Identify which cell holds the provided text, then report its (x, y) central coordinate. 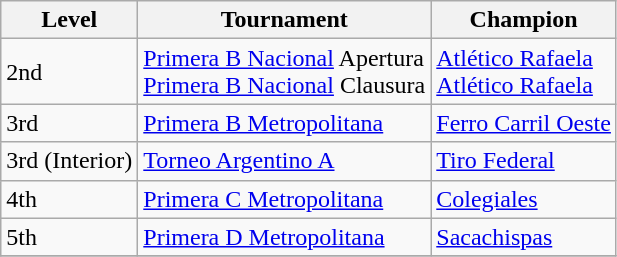
Tiro Federal (524, 161)
Primera B Metropolitana (284, 123)
Primera D Metropolitana (284, 237)
Torneo Argentino A (284, 161)
Champion (524, 20)
Sacachispas (524, 237)
Ferro Carril Oeste (524, 123)
3rd (Interior) (70, 161)
Tournament (284, 20)
Atlético Rafaela Atlético Rafaela (524, 72)
Primera B Nacional Apertura Primera B Nacional Clausura (284, 72)
Primera C Metropolitana (284, 199)
Colegiales (524, 199)
Level (70, 20)
4th (70, 199)
2nd (70, 72)
5th (70, 237)
3rd (70, 123)
